Search for the cell housing the specified text and yield its [x, y] center coordinate. 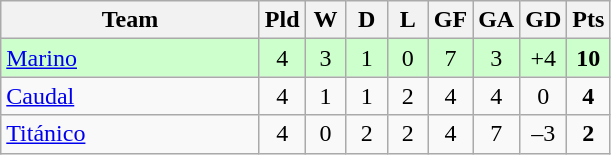
Pts [588, 20]
Caudal [130, 96]
Titánico [130, 134]
GA [496, 20]
+4 [544, 58]
GD [544, 20]
GF [450, 20]
10 [588, 58]
Team [130, 20]
L [408, 20]
–3 [544, 134]
D [366, 20]
W [326, 20]
Marino [130, 58]
Pld [282, 20]
